Return [X, Y] of the center of cell containing provided text 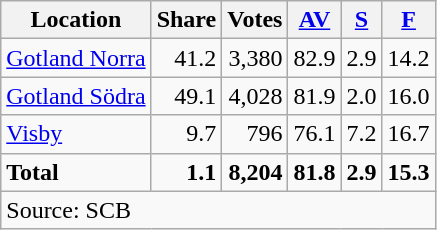
Source: SCB [218, 210]
9.7 [186, 134]
81.9 [314, 96]
Votes [255, 20]
Gotland Södra [76, 96]
49.1 [186, 96]
82.9 [314, 58]
15.3 [408, 172]
AV [314, 20]
3,380 [255, 58]
4,028 [255, 96]
796 [255, 134]
16.7 [408, 134]
Location [76, 20]
7.2 [362, 134]
14.2 [408, 58]
Gotland Norra [76, 58]
Total [76, 172]
Share [186, 20]
2.0 [362, 96]
Visby [76, 134]
S [362, 20]
1.1 [186, 172]
81.8 [314, 172]
F [408, 20]
8,204 [255, 172]
41.2 [186, 58]
76.1 [314, 134]
16.0 [408, 96]
